Find where the given text appears and provide that cell's center as [X, Y] coordinate. 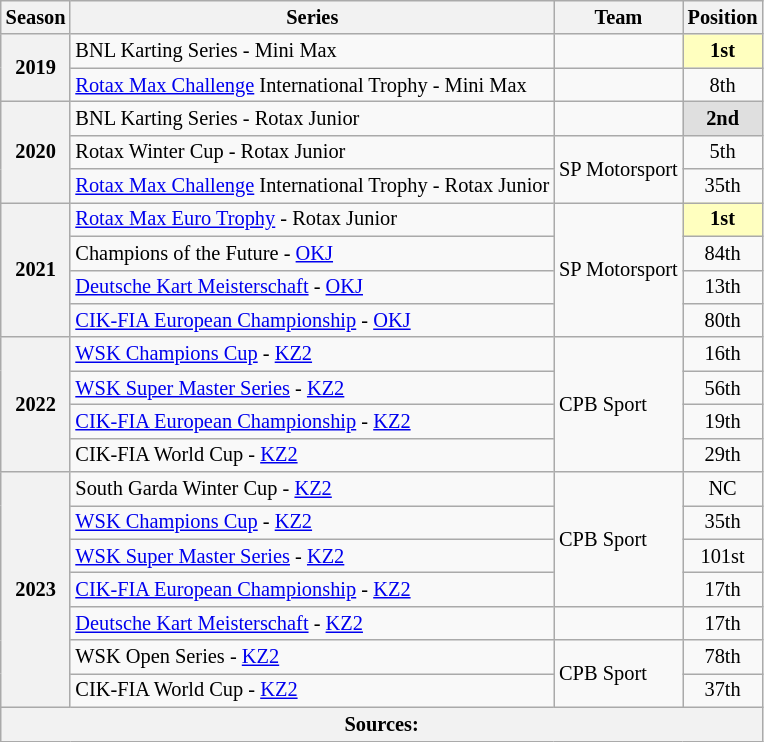
BNL Karting Series - Mini Max [312, 51]
BNL Karting Series - Rotax Junior [312, 118]
2022 [36, 404]
CIK-FIA European Championship - OKJ [312, 320]
2021 [36, 270]
80th [723, 320]
Rotax Max Challenge International Trophy - Mini Max [312, 85]
101st [723, 556]
South Garda Winter Cup - KZ2 [312, 489]
Position [723, 17]
Team [618, 17]
Series [312, 17]
56th [723, 388]
NC [723, 489]
2nd [723, 118]
2023 [36, 590]
Rotax Winter Cup - Rotax Junior [312, 152]
19th [723, 421]
Deutsche Kart Meisterschaft - KZ2 [312, 623]
29th [723, 455]
Deutsche Kart Meisterschaft - OKJ [312, 287]
Season [36, 17]
2020 [36, 152]
78th [723, 657]
2019 [36, 68]
WSK Open Series - KZ2 [312, 657]
8th [723, 85]
5th [723, 152]
Rotax Max Challenge International Trophy - Rotax Junior [312, 186]
Sources: [382, 724]
37th [723, 690]
Champions of the Future - OKJ [312, 253]
Rotax Max Euro Trophy - Rotax Junior [312, 219]
13th [723, 287]
84th [723, 253]
16th [723, 354]
